Capture the cell that displays the provided text and extract its (X, Y) central coordinate. 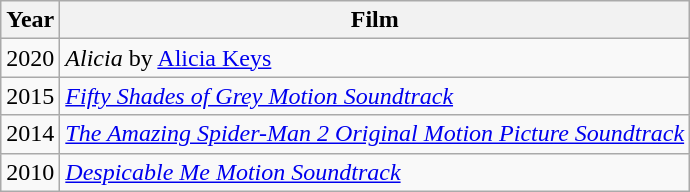
2020 (30, 58)
Despicable Me Motion Soundtrack (375, 172)
2010 (30, 172)
Year (30, 20)
Alicia by Alicia Keys (375, 58)
2014 (30, 134)
The Amazing Spider-Man 2 Original Motion Picture Soundtrack (375, 134)
2015 (30, 96)
Film (375, 20)
Fifty Shades of Grey Motion Soundtrack (375, 96)
